Determine the (X, Y) coordinate at the center of the cell enclosing the given text.  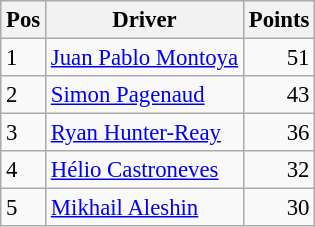
2 (24, 95)
51 (278, 58)
Hélio Castroneves (145, 170)
36 (278, 133)
4 (24, 170)
Driver (145, 20)
43 (278, 95)
Juan Pablo Montoya (145, 58)
30 (278, 208)
5 (24, 208)
Mikhail Aleshin (145, 208)
Pos (24, 20)
3 (24, 133)
1 (24, 58)
Simon Pagenaud (145, 95)
Ryan Hunter-Reay (145, 133)
Points (278, 20)
32 (278, 170)
